Locate the cell with the specified text and output its (x, y) center coordinate. 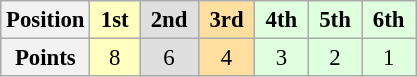
Points (46, 58)
6 (170, 58)
3 (282, 58)
5th (335, 20)
2 (335, 58)
1 (389, 58)
Position (46, 20)
4 (226, 58)
4th (282, 20)
8 (115, 58)
6th (389, 20)
1st (115, 20)
3rd (226, 20)
2nd (170, 20)
